Provide the (x, y) coordinate of the cell's center where the given text is located.  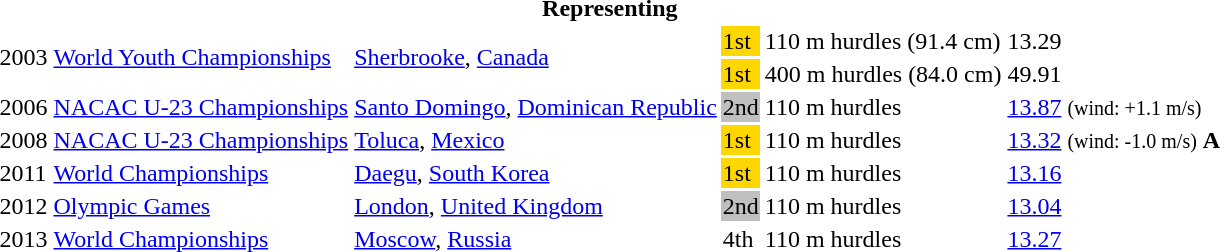
Daegu, South Korea (536, 173)
Olympic Games (201, 206)
London, United Kingdom (536, 206)
Toluca, Mexico (536, 140)
World Youth Championships (201, 58)
400 m hurdles (84.0 cm) (883, 74)
World Championships (201, 173)
110 m hurdles (91.4 cm) (883, 41)
Sherbrooke, Canada (536, 58)
Santo Domingo, Dominican Republic (536, 107)
